Return [x, y] of the center of cell containing provided text 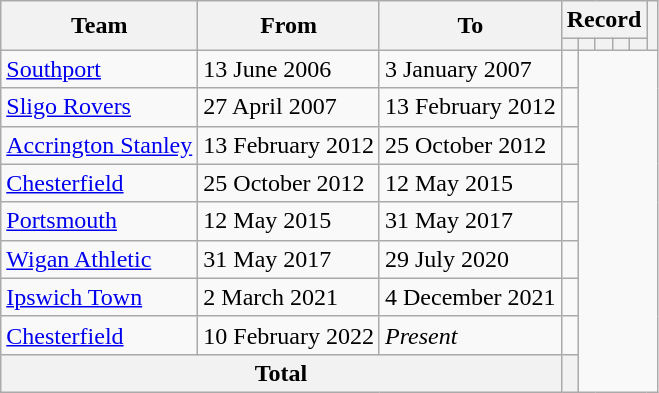
4 December 2021 [470, 297]
From [289, 26]
To [470, 26]
Portsmouth [100, 221]
Accrington Stanley [100, 145]
Southport [100, 69]
Present [470, 335]
Team [100, 26]
Ipswich Town [100, 297]
2 March 2021 [289, 297]
27 April 2007 [289, 107]
29 July 2020 [470, 259]
Total [281, 373]
Wigan Athletic [100, 259]
10 February 2022 [289, 335]
Record [604, 20]
Sligo Rovers [100, 107]
3 January 2007 [470, 69]
13 June 2006 [289, 69]
